For the text-containing cell, return its midpoint in [x, y] coordinate format. 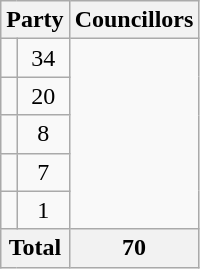
34 [43, 58]
Party [35, 20]
Councillors [134, 20]
7 [43, 172]
1 [43, 210]
Total [35, 248]
20 [43, 96]
8 [43, 134]
70 [134, 248]
